Return (X, Y) of the center of cell containing provided text 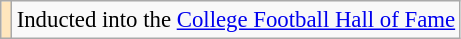
Inducted into the College Football Hall of Fame (236, 20)
